Return [x, y] of the center of cell containing provided text 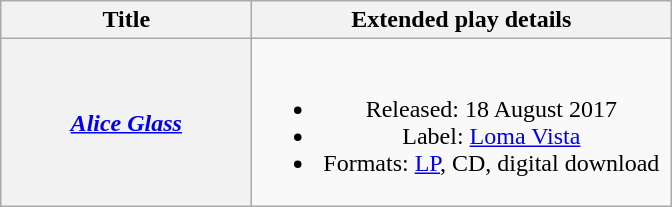
Alice Glass [126, 122]
Extended play details [462, 20]
Released: 18 August 2017Label: Loma VistaFormats: LP, CD, digital download [462, 122]
Title [126, 20]
